Provide the (X, Y) coordinate of the cell's center where the given text is located.  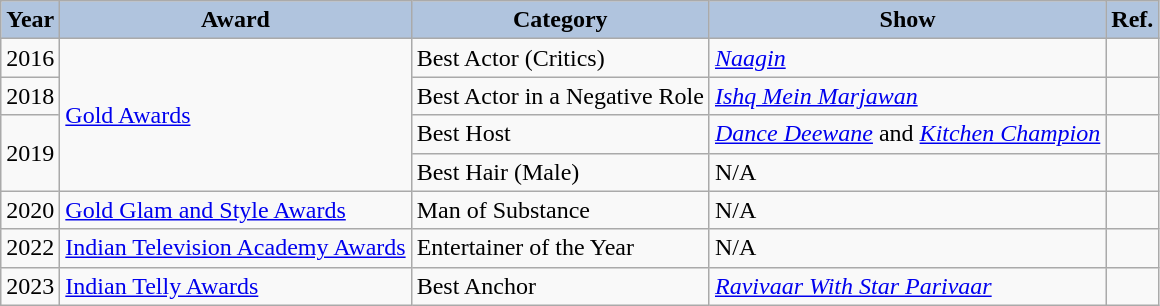
Gold Glam and Style Awards (236, 210)
Ref. (1132, 20)
Naagin (907, 58)
Year (30, 20)
Category (560, 20)
2022 (30, 248)
Show (907, 20)
Gold Awards (236, 115)
Best Host (560, 134)
Best Actor (Critics) (560, 58)
Man of Substance (560, 210)
Indian Telly Awards (236, 286)
2016 (30, 58)
Dance Deewane and Kitchen Champion (907, 134)
Entertainer of the Year (560, 248)
2023 (30, 286)
Best Anchor (560, 286)
Indian Television Academy Awards (236, 248)
Award (236, 20)
2019 (30, 153)
2020 (30, 210)
Best Hair (Male) (560, 172)
Best Actor in a Negative Role (560, 96)
Ravivaar With Star Parivaar (907, 286)
2018 (30, 96)
Ishq Mein Marjawan (907, 96)
